Scan for the cell matching the given text and deliver its [X, Y] coordinate at center. 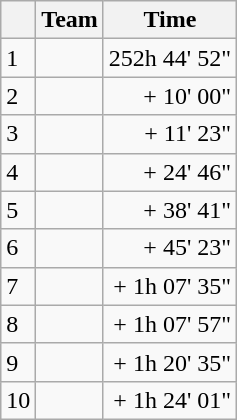
8 [18, 324]
4 [18, 172]
+ 1h 07' 57" [170, 324]
9 [18, 362]
+ 1h 20' 35" [170, 362]
+ 1h 24' 01" [170, 400]
+ 10' 00" [170, 96]
2 [18, 96]
Team [70, 20]
+ 45' 23" [170, 248]
10 [18, 400]
+ 1h 07' 35" [170, 286]
5 [18, 210]
3 [18, 134]
7 [18, 286]
1 [18, 58]
+ 24' 46" [170, 172]
6 [18, 248]
252h 44' 52" [170, 58]
Time [170, 20]
+ 38' 41" [170, 210]
+ 11' 23" [170, 134]
